Locate the cell with the specified text and output its (X, Y) center coordinate. 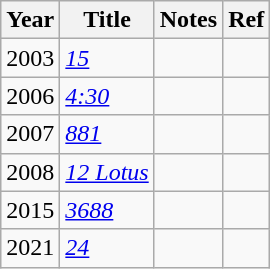
2006 (30, 96)
2021 (30, 248)
881 (107, 134)
Title (107, 20)
2003 (30, 58)
Year (30, 20)
24 (107, 248)
2008 (30, 172)
2015 (30, 210)
Notes (188, 20)
15 (107, 58)
3688 (107, 210)
2007 (30, 134)
4:30 (107, 96)
Ref (246, 20)
12 Lotus (107, 172)
